Return the [x, y] coordinate for the center point of the cell that contains the specified text.  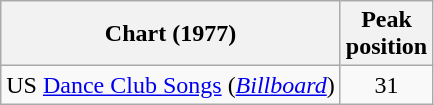
Peakposition [386, 34]
Chart (1977) [171, 34]
31 [386, 85]
US Dance Club Songs (Billboard) [171, 85]
